From the cell containing the given text, extract its center point as [X, Y] coordinate. 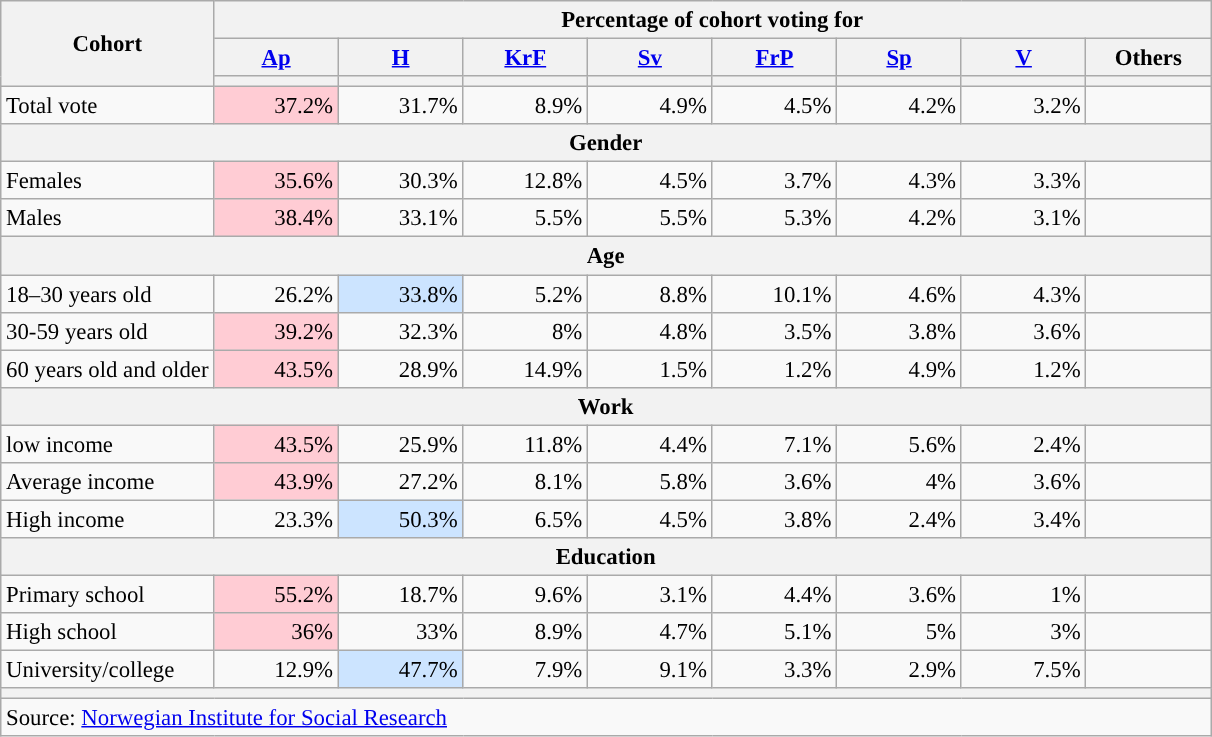
3.4% [1024, 519]
V [1024, 58]
30.3% [400, 181]
Percentage of cohort voting for [712, 20]
High school [108, 632]
25.9% [400, 444]
35.6% [276, 181]
Age [606, 256]
4% [900, 482]
Primary school [108, 594]
5.6% [900, 444]
8.1% [526, 482]
4.6% [900, 294]
University/college [108, 670]
18.7% [400, 594]
Cohort [108, 44]
Gender [606, 143]
9.6% [526, 594]
31.7% [400, 106]
7.1% [774, 444]
Average income [108, 482]
Source: Norwegian Institute for Social Research [606, 718]
2.9% [900, 670]
60 years old and older [108, 369]
5.3% [774, 219]
38.4% [276, 219]
33% [400, 632]
43.9% [276, 482]
12.9% [276, 670]
10.1% [774, 294]
9.1% [650, 670]
12.8% [526, 181]
55.2% [276, 594]
Sp [900, 58]
low income [108, 444]
32.3% [400, 331]
8% [526, 331]
1% [1024, 594]
H [400, 58]
27.2% [400, 482]
47.7% [400, 670]
3.5% [774, 331]
33.8% [400, 294]
5.2% [526, 294]
7.9% [526, 670]
4.7% [650, 632]
3.2% [1024, 106]
Work [606, 406]
Total vote [108, 106]
30-59 years old [108, 331]
Females [108, 181]
Education [606, 557]
36% [276, 632]
39.2% [276, 331]
3% [1024, 632]
23.3% [276, 519]
33.1% [400, 219]
KrF [526, 58]
Males [108, 219]
5% [900, 632]
18–30 years old [108, 294]
8.8% [650, 294]
Others [1148, 58]
14.9% [526, 369]
1.5% [650, 369]
28.9% [400, 369]
5.1% [774, 632]
FrP [774, 58]
4.8% [650, 331]
7.5% [1024, 670]
Sv [650, 58]
High income [108, 519]
3.7% [774, 181]
37.2% [276, 106]
11.8% [526, 444]
5.8% [650, 482]
50.3% [400, 519]
6.5% [526, 519]
26.2% [276, 294]
Ap [276, 58]
